Scan for the cell matching the given text and deliver its [X, Y] coordinate at center. 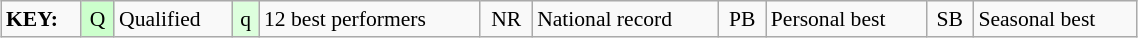
KEY: [41, 19]
National record [626, 19]
NR [506, 19]
Qualified [173, 19]
12 best performers [370, 19]
Personal best [846, 19]
PB [742, 19]
q [246, 19]
SB [950, 19]
Seasonal best [1055, 19]
Q [98, 19]
